Determine the [x, y] coordinate at the center of the cell enclosing the given text.  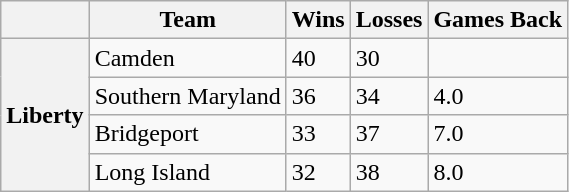
38 [389, 172]
30 [389, 58]
34 [389, 96]
Liberty [45, 115]
Bridgeport [188, 134]
32 [318, 172]
Wins [318, 20]
Team [188, 20]
33 [318, 134]
4.0 [498, 96]
37 [389, 134]
Camden [188, 58]
8.0 [498, 172]
40 [318, 58]
7.0 [498, 134]
Losses [389, 20]
Long Island [188, 172]
Games Back [498, 20]
36 [318, 96]
Southern Maryland [188, 96]
